Locate the cell with the specified text and output its (X, Y) center coordinate. 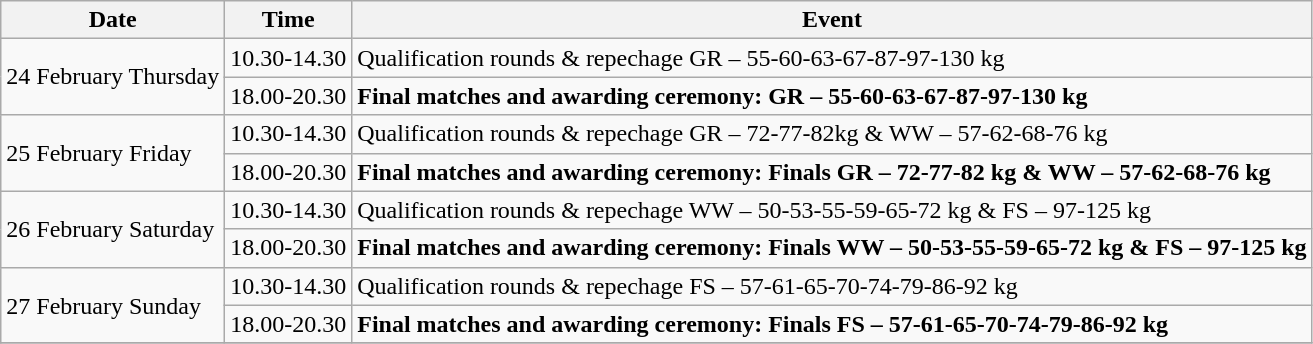
Qualification rounds & repechage WW – 50-53-55-59-65-72 kg & FS – 97-125 kg (832, 210)
27 February Sunday (113, 305)
Qualification rounds & repechage FS – 57-61-65-70-74-79-86-92 kg (832, 286)
Final matches and awarding ceremony: Finals WW – 50-53-55-59-65-72 kg & FS – 97-125 kg (832, 248)
Event (832, 20)
Final matches and awarding ceremony: GR – 55-60-63-67-87-97-130 kg (832, 96)
Final matches and awarding ceremony: Finals GR – 72-77-82 kg & WW – 57-62-68-76 kg (832, 172)
24 February Thursday (113, 77)
Final matches and awarding ceremony: Finals FS – 57-61-65-70-74-79-86-92 kg (832, 324)
Qualification rounds & repechage GR – 72-77-82kg & WW – 57-62-68-76 kg (832, 134)
25 February Friday (113, 153)
Time (288, 20)
Qualification rounds & repechage GR – 55-60-63-67-87-97-130 kg (832, 58)
Date (113, 20)
26 February Saturday (113, 229)
